Return the (x, y) coordinate for the center point of the cell that contains the specified text.  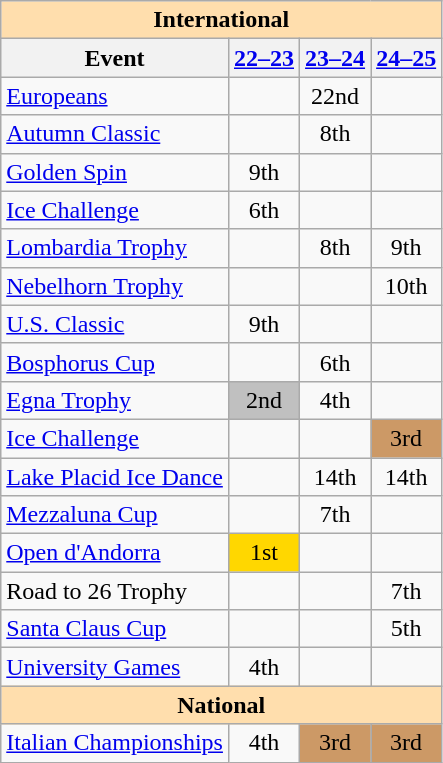
Nebelhorn Trophy (115, 286)
U.S. Classic (115, 324)
Open d'Andorra (115, 553)
24–25 (406, 58)
Italian Championships (115, 743)
Egna Trophy (115, 400)
Bosphorus Cup (115, 362)
23–24 (336, 58)
2nd (264, 400)
1st (264, 553)
10th (406, 286)
22–23 (264, 58)
University Games (115, 667)
Event (115, 58)
International (222, 20)
Europeans (115, 96)
Autumn Classic (115, 134)
Santa Claus Cup (115, 629)
Lombardia Trophy (115, 248)
Mezzaluna Cup (115, 515)
Lake Placid Ice Dance (115, 477)
Road to 26 Trophy (115, 591)
22nd (336, 96)
5th (406, 629)
National (222, 705)
Golden Spin (115, 172)
